Identify which cell holds the provided text, then report its (x, y) central coordinate. 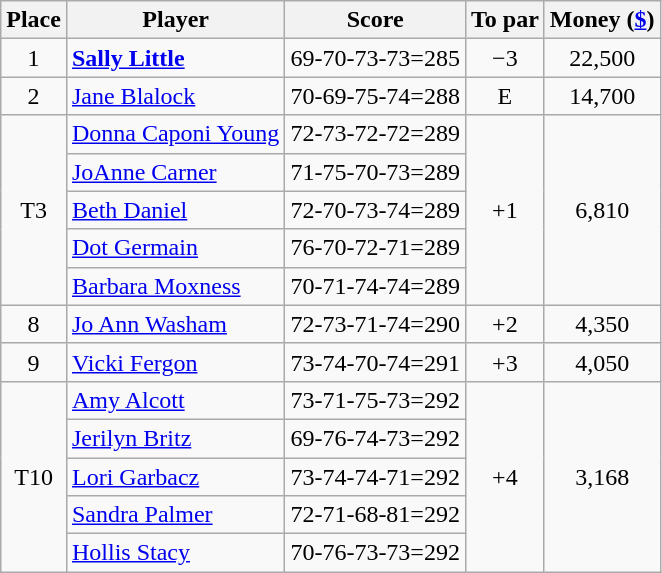
To par (504, 20)
2 (34, 96)
70-69-75-74=288 (376, 96)
Dot Germain (175, 248)
1 (34, 58)
9 (34, 362)
72-71-68-81=292 (376, 515)
6,810 (602, 210)
Amy Alcott (175, 400)
+2 (504, 324)
72-70-73-74=289 (376, 210)
22,500 (602, 58)
14,700 (602, 96)
Hollis Stacy (175, 553)
3,168 (602, 476)
76-70-72-71=289 (376, 248)
Jerilyn Britz (175, 438)
Jo Ann Washam (175, 324)
+1 (504, 210)
Vicki Fergon (175, 362)
69-70-73-73=285 (376, 58)
Donna Caponi Young (175, 134)
73-71-75-73=292 (376, 400)
Money ($) (602, 20)
8 (34, 324)
T10 (34, 476)
73-74-70-74=291 (376, 362)
Lori Garbacz (175, 477)
72-73-71-74=290 (376, 324)
69-76-74-73=292 (376, 438)
Place (34, 20)
−3 (504, 58)
4,050 (602, 362)
+3 (504, 362)
Jane Blalock (175, 96)
70-71-74-74=289 (376, 286)
Player (175, 20)
Sandra Palmer (175, 515)
72-73-72-72=289 (376, 134)
Sally Little (175, 58)
E (504, 96)
73-74-74-71=292 (376, 477)
Barbara Moxness (175, 286)
Score (376, 20)
71-75-70-73=289 (376, 172)
70-76-73-73=292 (376, 553)
+4 (504, 476)
T3 (34, 210)
Beth Daniel (175, 210)
4,350 (602, 324)
JoAnne Carner (175, 172)
